Locate the cell with the specified text and output its [X, Y] center coordinate. 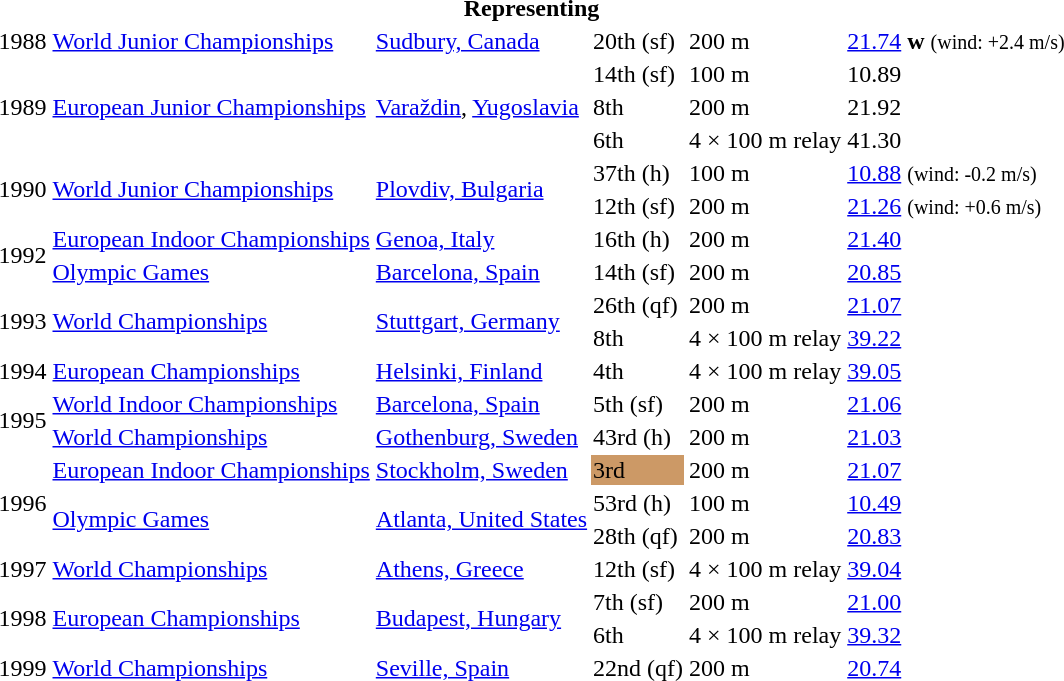
7th (sf) [638, 602]
43rd (h) [638, 437]
European Junior Championships [211, 107]
World Indoor Championships [211, 404]
5th (sf) [638, 404]
Helsinki, Finland [481, 371]
28th (qf) [638, 536]
16th (h) [638, 239]
Plovdiv, Bulgaria [481, 190]
Stockholm, Sweden [481, 470]
Atlanta, United States [481, 520]
Genoa, Italy [481, 239]
53rd (h) [638, 503]
Sudbury, Canada [481, 41]
26th (qf) [638, 305]
Gothenburg, Sweden [481, 437]
37th (h) [638, 173]
4th [638, 371]
3rd [638, 470]
Stuttgart, Germany [481, 322]
Varaždin, Yugoslavia [481, 107]
20th (sf) [638, 41]
Athens, Greece [481, 569]
Budapest, Hungary [481, 618]
